Search for the cell housing the specified text and yield its [X, Y] center coordinate. 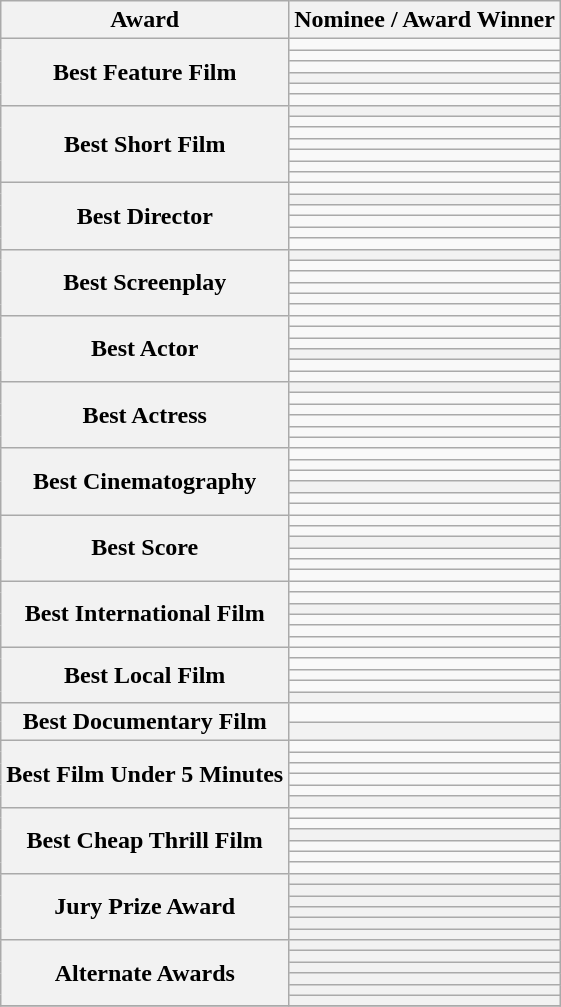
Best International Film [145, 614]
Best Screenplay [145, 282]
Best Director [145, 216]
Best Feature Film [145, 72]
Jury Prize Award [145, 906]
Best Score [145, 547]
Best Film Under 5 Minutes [145, 774]
Alternate Awards [145, 973]
Best Cinematography [145, 481]
Award [145, 20]
Best Actor [145, 348]
Nominee / Award Winner [425, 20]
Best Short Film [145, 144]
Best Actress [145, 415]
Best Documentary Film [145, 722]
Best Cheap Thrill Film [145, 840]
Best Local Film [145, 674]
